Find where the given text appears and provide that cell's center as (x, y) coordinate. 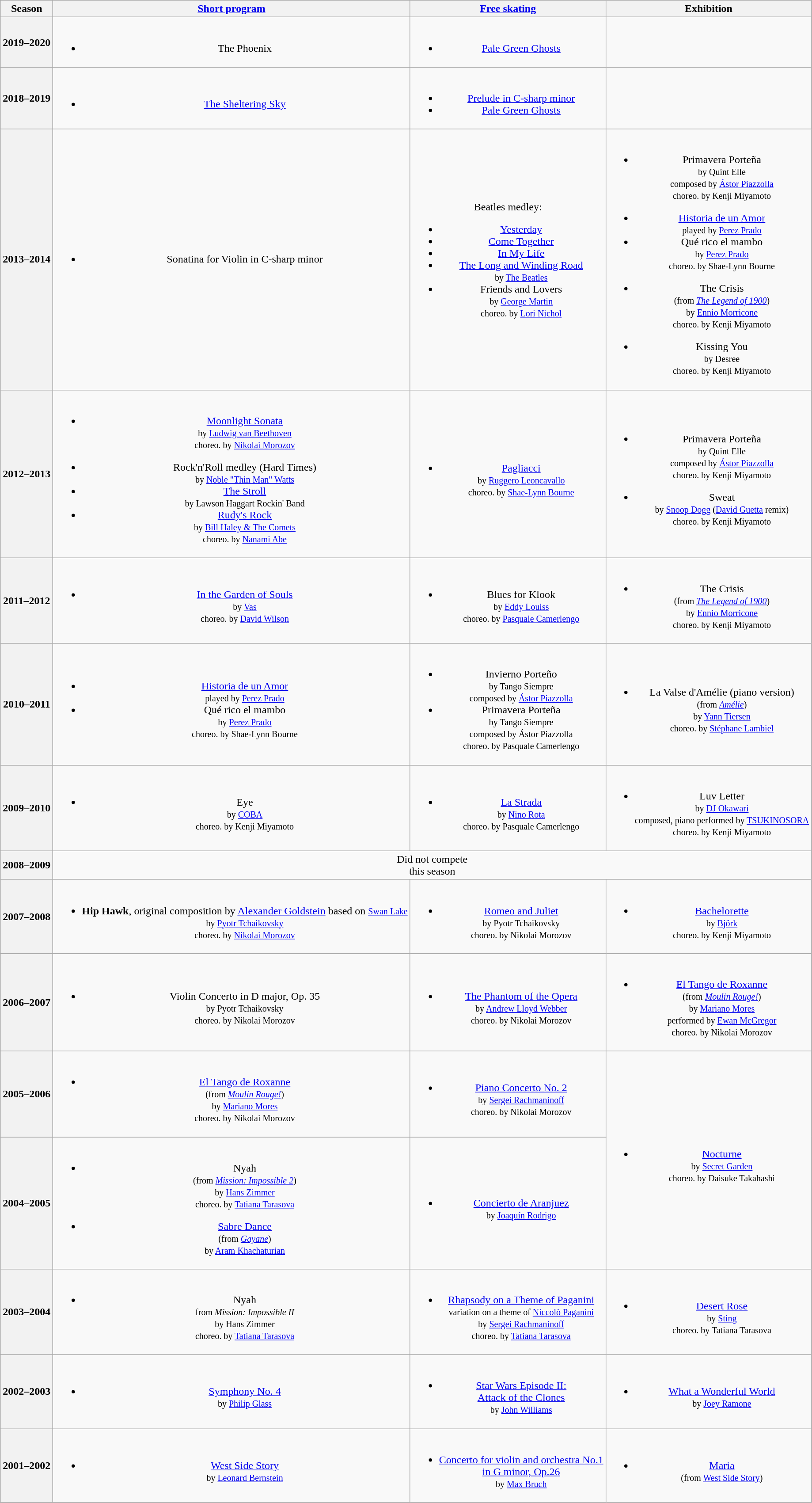
2010–2011 (27, 704)
Pagliacci by Ruggero Leoncavallo choreo. by Shae-Lynn Bourne (508, 474)
Luv Letter by DJ Okawari composed, piano performed by TSUKINOSORA choreo. by Kenji Miyamoto (709, 808)
Did not compete this season (432, 865)
2004–2005 (27, 1203)
Maria (from West Side Story) (709, 1465)
2013–2014 (27, 259)
Season (27, 9)
Historia de un Amor played by Perez Prado Qué rico el mambo by Perez Prado choreo. by Shae-Lynn Bourne (231, 704)
Star Wars Episode II:Attack of the Clones by John Williams (508, 1392)
2009–2010 (27, 808)
Violin Concerto in D major, Op. 35 by Pyotr Tchaikovsky choreo. by Nikolai Morozov (231, 1002)
Piano Concerto No. 2 by Sergei Rachmaninoff choreo. by Nikolai Morozov (508, 1094)
What a Wonderful World by Joey Ramone (709, 1392)
The Crisis (from The Legend of 1900) by Ennio Morricone choreo. by Kenji Miyamoto (709, 601)
2019–2020 (27, 42)
La Valse d'Amélie (piano version) (from Amélie) by Yann Tiersen choreo. by Stéphane Lambiel (709, 704)
2007–2008 (27, 917)
In the Garden of Souls by Vas choreo. by David Wilson (231, 601)
El Tango de Roxanne (from Moulin Rouge!) by Mariano Mores choreo. by Nikolai Morozov (231, 1094)
Exhibition (709, 9)
2005–2006 (27, 1094)
Prelude in C-sharp minor Pale Green Ghosts (508, 98)
Bachelorette by Björk choreo. by Kenji Miyamoto (709, 917)
2012–2013 (27, 474)
2011–2012 (27, 601)
2008–2009 (27, 865)
Free skating (508, 9)
Nocturne by Secret Garden choreo. by Daisuke Takahashi (709, 1160)
The Phoenix (231, 42)
Short program (231, 9)
Beatles medley:YesterdayCome TogetherIn My LifeThe Long and Winding Road by The Beatles Friends and Lovers by George Martin choreo. by Lori Nichol (508, 259)
Pale Green Ghosts (508, 42)
La Strada by Nino Rota choreo. by Pasquale Camerlengo (508, 808)
Concerto for violin and orchestra No.1 in G minor, Op.26 by Max Bruch (508, 1465)
2002–2003 (27, 1392)
2003–2004 (27, 1312)
Hip Hawk, original composition by Alexander Goldstein based on Swan Lake by Pyotr Tchaikovsky choreo. by Nikolai Morozov (231, 917)
Concierto de Aranjuez by Joaquín Rodrigo (508, 1203)
Desert Rose by Sting choreo. by Tatiana Tarasova (709, 1312)
Symphony No. 4 by Philip Glass (231, 1392)
The Sheltering Sky (231, 98)
Eye by COBA choreo. by Kenji Miyamoto (231, 808)
Sonatina for Violin in C-sharp minor (231, 259)
2001–2002 (27, 1465)
Romeo and Juliet by Pyotr Tchaikovsky choreo. by Nikolai Morozov (508, 917)
West Side Story by Leonard Bernstein (231, 1465)
2006–2007 (27, 1002)
El Tango de Roxanne (from Moulin Rouge!) by Mariano Mores performed by Ewan McGregor choreo. by Nikolai Morozov (709, 1002)
Nyah from Mission: Impossible II by Hans Zimmer choreo. by Tatiana Tarasova (231, 1312)
The Phantom of the Opera by Andrew Lloyd Webber choreo. by Nikolai Morozov (508, 1002)
Blues for Klook by Eddy Louiss choreo. by Pasquale Camerlengo (508, 601)
Rhapsody on a Theme of Paganini variation on a theme of Niccolò Paganini by Sergei Rachmaninoff choreo. by Tatiana Tarasova (508, 1312)
2018–2019 (27, 98)
Nyah (from Mission: Impossible 2) by Hans Zimmer choreo. by Tatiana Tarasova Sabre Dance (from Gayane) by Aram Khachaturian (231, 1203)
